Find where the given text appears and provide that cell's center as (x, y) coordinate. 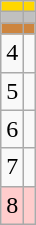
4 (12, 53)
7 (12, 167)
6 (12, 129)
5 (12, 91)
8 (12, 205)
